Return (X, Y) of the center of cell containing provided text 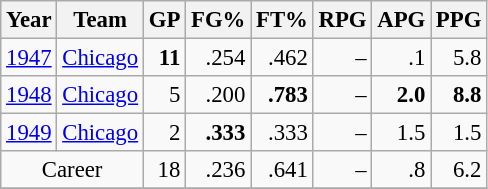
18 (164, 170)
.254 (218, 58)
GP (164, 20)
.200 (218, 95)
6.2 (459, 170)
.8 (402, 170)
5 (164, 95)
.1 (402, 58)
1948 (29, 95)
Year (29, 20)
.236 (218, 170)
FG% (218, 20)
2.0 (402, 95)
RPG (342, 20)
5.8 (459, 58)
FT% (282, 20)
11 (164, 58)
Team (100, 20)
Career (72, 170)
2 (164, 133)
.462 (282, 58)
.783 (282, 95)
APG (402, 20)
1947 (29, 58)
8.8 (459, 95)
PPG (459, 20)
1949 (29, 133)
.641 (282, 170)
